Detect which cell encompasses the target text, then output its [x, y] center coordinate. 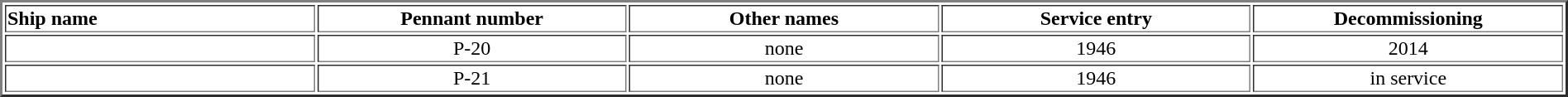
Decommissioning [1408, 18]
in service [1408, 78]
Pennant number [471, 18]
P-20 [471, 48]
Other names [784, 18]
P-21 [471, 78]
Service entry [1096, 18]
2014 [1408, 48]
Ship name [160, 18]
